Return [X, Y] of the center of cell containing provided text 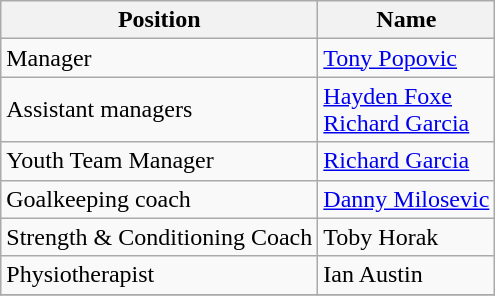
Position [160, 20]
Tony Popovic [406, 58]
Danny Milosevic [406, 199]
Manager [160, 58]
Toby Horak [406, 237]
Assistant managers [160, 110]
Goalkeeping coach [160, 199]
Physiotherapist [160, 275]
Name [406, 20]
Strength & Conditioning Coach [160, 237]
Ian Austin [406, 275]
Youth Team Manager [160, 161]
Richard Garcia [406, 161]
Hayden Foxe Richard Garcia [406, 110]
